Identify which cell holds the provided text, then report its [x, y] central coordinate. 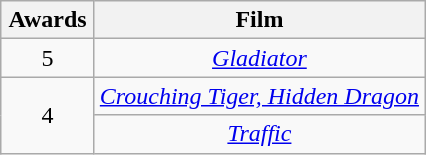
Traffic [259, 134]
Crouching Tiger, Hidden Dragon [259, 96]
Film [259, 20]
Gladiator [259, 58]
5 [48, 58]
4 [48, 115]
Awards [48, 20]
